Scan for the cell matching the given text and deliver its [x, y] coordinate at center. 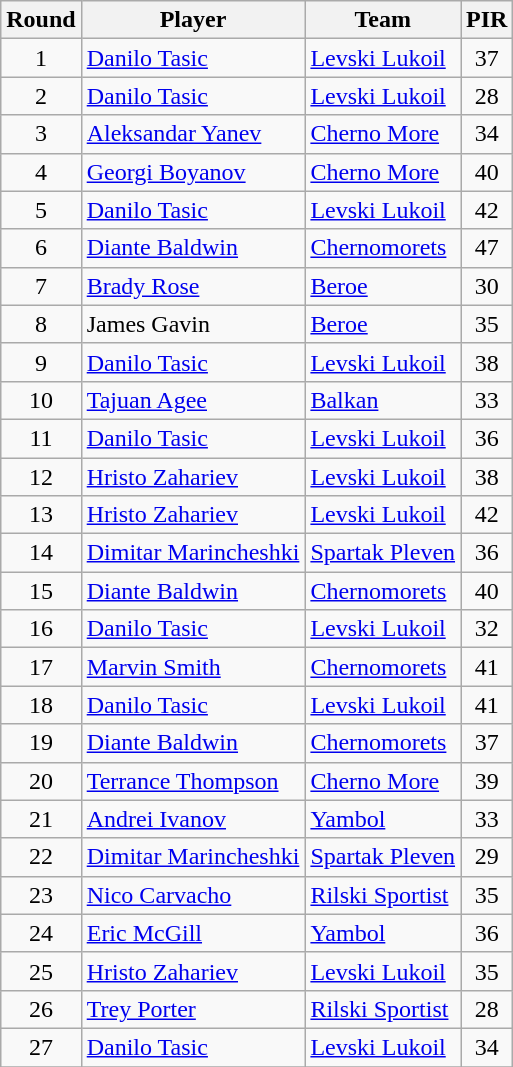
11 [41, 438]
14 [41, 553]
20 [41, 781]
Player [193, 20]
Andrei Ivanov [193, 819]
Terrance Thompson [193, 781]
18 [41, 705]
3 [41, 134]
16 [41, 629]
27 [41, 1047]
5 [41, 210]
15 [41, 591]
13 [41, 515]
39 [487, 781]
Georgi Boyanov [193, 172]
29 [487, 857]
32 [487, 629]
Balkan [383, 400]
6 [41, 248]
Eric McGill [193, 933]
47 [487, 248]
James Gavin [193, 324]
17 [41, 667]
Brady Rose [193, 286]
12 [41, 477]
Trey Porter [193, 1009]
Aleksandar Yanev [193, 134]
7 [41, 286]
Marvin Smith [193, 667]
22 [41, 857]
26 [41, 1009]
2 [41, 96]
4 [41, 172]
24 [41, 933]
23 [41, 895]
30 [487, 286]
8 [41, 324]
Nico Carvacho [193, 895]
9 [41, 362]
Team [383, 20]
1 [41, 58]
10 [41, 400]
25 [41, 971]
19 [41, 743]
PIR [487, 20]
21 [41, 819]
Round [41, 20]
Tajuan Agee [193, 400]
